Find where the given text appears and provide that cell's center as (x, y) coordinate. 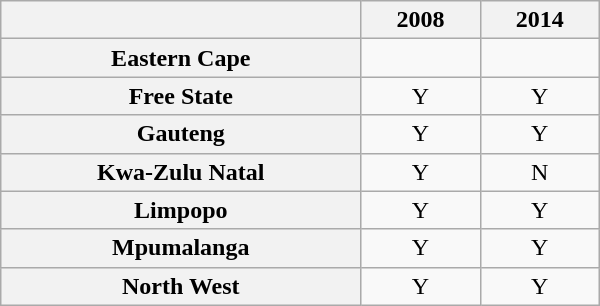
Limpopo (181, 210)
Mpumalanga (181, 248)
2014 (540, 20)
Gauteng (181, 134)
Free State (181, 96)
N (540, 172)
Eastern Cape (181, 58)
Kwa-Zulu Natal (181, 172)
North West (181, 286)
2008 (420, 20)
